Return (x, y) of the center of cell containing provided text 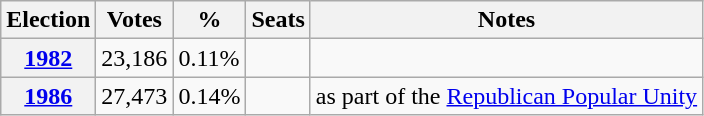
23,186 (134, 58)
% (210, 20)
1986 (48, 96)
0.11% (210, 58)
Votes (134, 20)
1982 (48, 58)
0.14% (210, 96)
Notes (506, 20)
as part of the Republican Popular Unity (506, 96)
27,473 (134, 96)
Election (48, 20)
Seats (278, 20)
